Search for the cell housing the specified text and yield its [x, y] center coordinate. 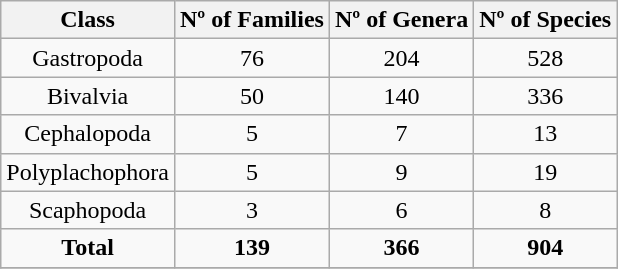
3 [252, 210]
336 [546, 96]
Nº of Species [546, 20]
Nº of Genera [401, 20]
Cephalopoda [88, 134]
50 [252, 96]
8 [546, 210]
Nº of Families [252, 20]
Class [88, 20]
139 [252, 248]
13 [546, 134]
Polyplachophora [88, 172]
140 [401, 96]
Bivalvia [88, 96]
19 [546, 172]
6 [401, 210]
9 [401, 172]
Total [88, 248]
Scaphopoda [88, 210]
76 [252, 58]
Gastropoda [88, 58]
528 [546, 58]
904 [546, 248]
7 [401, 134]
366 [401, 248]
204 [401, 58]
